Capture the cell that displays the provided text and extract its [X, Y] central coordinate. 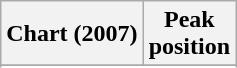
Chart (2007) [72, 34]
Peakposition [189, 34]
